Return (X, Y) of the center of cell containing provided text 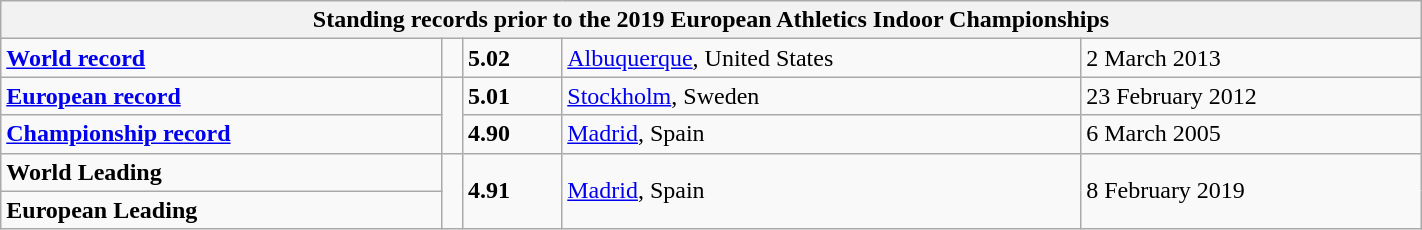
Championship record (222, 134)
Standing records prior to the 2019 European Athletics Indoor Championships (711, 20)
Albuquerque, United States (822, 58)
23 February 2012 (1252, 96)
6 March 2005 (1252, 134)
4.90 (512, 134)
4.91 (512, 191)
World Leading (222, 172)
Stockholm, Sweden (822, 96)
European Leading (222, 210)
European record (222, 96)
8 February 2019 (1252, 191)
World record (222, 58)
2 March 2013 (1252, 58)
5.01 (512, 96)
5.02 (512, 58)
